Pinpoint the cell where the given text exists, returning its (x, y) midpoint coordinate. 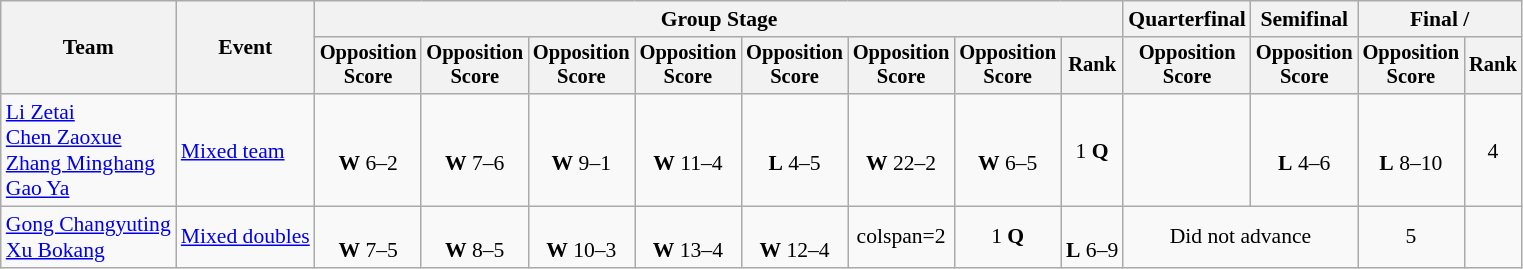
L 6–9 (1092, 238)
W 22–2 (902, 150)
Group Stage (719, 19)
Li ZetaiChen ZaoxueZhang MinghangGao Ya (88, 150)
Final / (1440, 19)
Quarterfinal (1187, 19)
L 4–5 (794, 150)
W 13–4 (688, 238)
Semifinal (1304, 19)
W 6–5 (1008, 150)
4 (1493, 150)
colspan=2 (902, 238)
5 (1412, 238)
Gong ChangyutingXu Bokang (88, 238)
Mixed team (246, 150)
W 9–1 (582, 150)
W 7–6 (474, 150)
W 12–4 (794, 238)
W 11–4 (688, 150)
Did not advance (1240, 238)
W 8–5 (474, 238)
L 4–6 (1304, 150)
Event (246, 48)
Team (88, 48)
W 7–5 (368, 238)
W 10–3 (582, 238)
W 6–2 (368, 150)
L 8–10 (1412, 150)
Mixed doubles (246, 238)
